From the cell containing the given text, extract its center point as (x, y) coordinate. 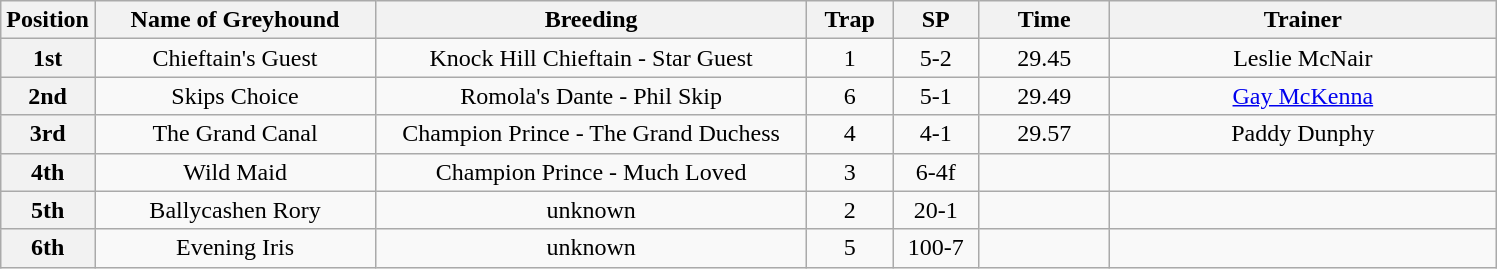
Champion Prince - Much Loved (592, 172)
Name of Greyhound (234, 20)
Leslie McNair (1303, 58)
4 (850, 134)
Knock Hill Chieftain - Star Guest (592, 58)
The Grand Canal (234, 134)
4-1 (936, 134)
6th (48, 248)
5-1 (936, 96)
3rd (48, 134)
1st (48, 58)
5-2 (936, 58)
5 (850, 248)
Time (1044, 20)
Romola's Dante - Phil Skip (592, 96)
SP (936, 20)
Position (48, 20)
2nd (48, 96)
1 (850, 58)
Ballycashen Rory (234, 210)
100-7 (936, 248)
29.49 (1044, 96)
29.57 (1044, 134)
Evening Iris (234, 248)
5th (48, 210)
Skips Choice (234, 96)
Champion Prince - The Grand Duchess (592, 134)
4th (48, 172)
2 (850, 210)
6-4f (936, 172)
3 (850, 172)
Gay McKenna (1303, 96)
Paddy Dunphy (1303, 134)
Chieftain's Guest (234, 58)
29.45 (1044, 58)
Trainer (1303, 20)
Wild Maid (234, 172)
20-1 (936, 210)
6 (850, 96)
Breeding (592, 20)
Trap (850, 20)
